Capture the cell that displays the provided text and extract its [x, y] central coordinate. 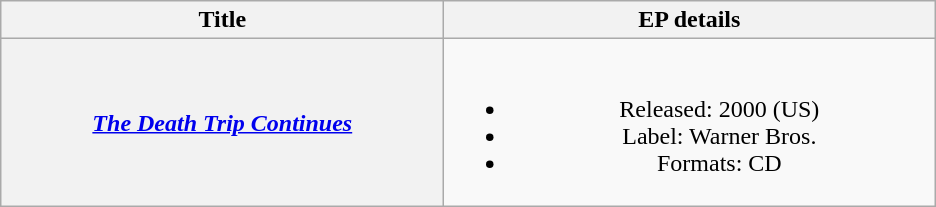
Title [222, 20]
The Death Trip Continues [222, 122]
Released: 2000 (US)Label: Warner Bros.Formats: CD [690, 122]
EP details [690, 20]
